Return (x, y) of the center of cell containing provided text 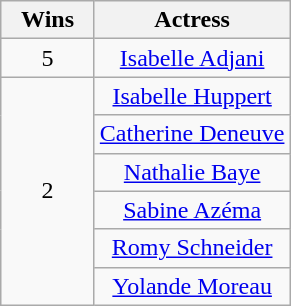
2 (48, 191)
Wins (48, 20)
Isabelle Huppert (192, 96)
Catherine Deneuve (192, 134)
Sabine Azéma (192, 210)
Yolande Moreau (192, 286)
Romy Schneider (192, 248)
5 (48, 58)
Nathalie Baye (192, 172)
Actress (192, 20)
Isabelle Adjani (192, 58)
